Pinpoint the cell where the given text exists, returning its [x, y] midpoint coordinate. 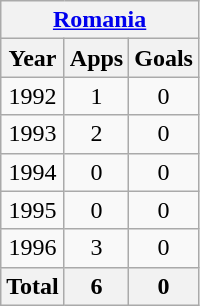
3 [96, 248]
1993 [33, 134]
Goals [164, 58]
1994 [33, 172]
1 [96, 96]
6 [96, 286]
Year [33, 58]
Total [33, 286]
1992 [33, 96]
1996 [33, 248]
2 [96, 134]
Romania [100, 20]
Apps [96, 58]
1995 [33, 210]
